Provide the [x, y] coordinate of the cell's center where the given text is located.  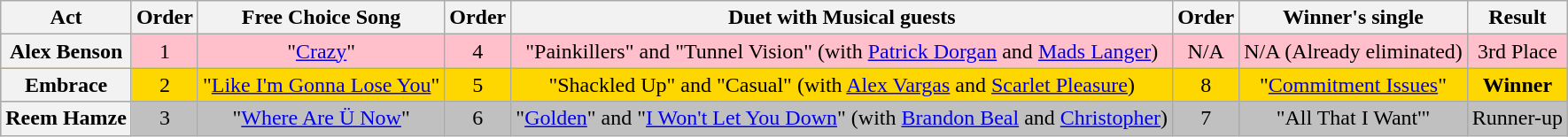
"Like I'm Gonna Lose You" [321, 85]
5 [478, 85]
3 [165, 118]
Embrace [66, 85]
"Golden" and "I Won't Let You Down" (with Brandon Beal and Christopher) [842, 118]
"Commitment Issues" [1354, 85]
"Where Are Ü Now" [321, 118]
"Painkillers" and "Tunnel Vision" (with Patrick Dorgan and Mads Langer) [842, 51]
Free Choice Song [321, 18]
Reem Hamze [66, 118]
Alex Benson [66, 51]
7 [1207, 118]
Winner [1517, 85]
"Shackled Up" and "Casual" (with Alex Vargas and Scarlet Pleasure) [842, 85]
3rd Place [1517, 51]
6 [478, 118]
"All That I Want'" [1354, 118]
Winner's single [1354, 18]
8 [1207, 85]
2 [165, 85]
"Crazy" [321, 51]
Result [1517, 18]
Act [66, 18]
4 [478, 51]
1 [165, 51]
Runner-up [1517, 118]
Duet with Musical guests [842, 18]
N/A (Already eliminated) [1354, 51]
N/A [1207, 51]
